Output the (x, y) coordinate of the center of the cell containing the given text.  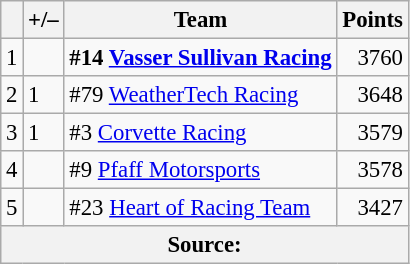
3578 (372, 170)
3648 (372, 95)
3760 (372, 58)
3 (12, 133)
#23 Heart of Racing Team (200, 208)
#3 Corvette Racing (200, 133)
Points (372, 20)
+/– (44, 20)
Source: (205, 245)
#14 Vasser Sullivan Racing (200, 58)
#79 WeatherTech Racing (200, 95)
#9 Pfaff Motorsports (200, 170)
3579 (372, 133)
4 (12, 170)
2 (12, 95)
3427 (372, 208)
5 (12, 208)
Team (200, 20)
